Extract the [X, Y] coordinate from the center of the cell holding the provided text.  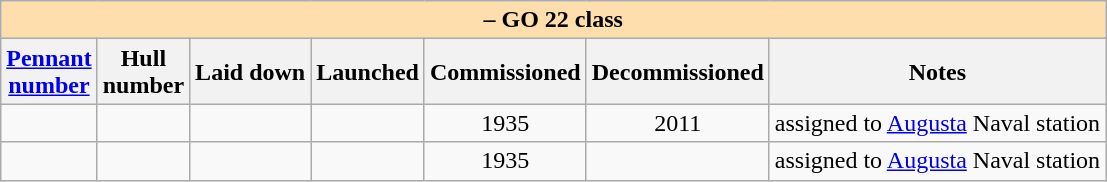
Notes [937, 72]
Decommissioned [678, 72]
Launched [368, 72]
Pennantnumber [49, 72]
Laid down [250, 72]
Hullnumber [143, 72]
Commissioned [505, 72]
2011 [678, 123]
– GO 22 class [554, 20]
